Find where the given text appears and provide that cell's center as [x, y] coordinate. 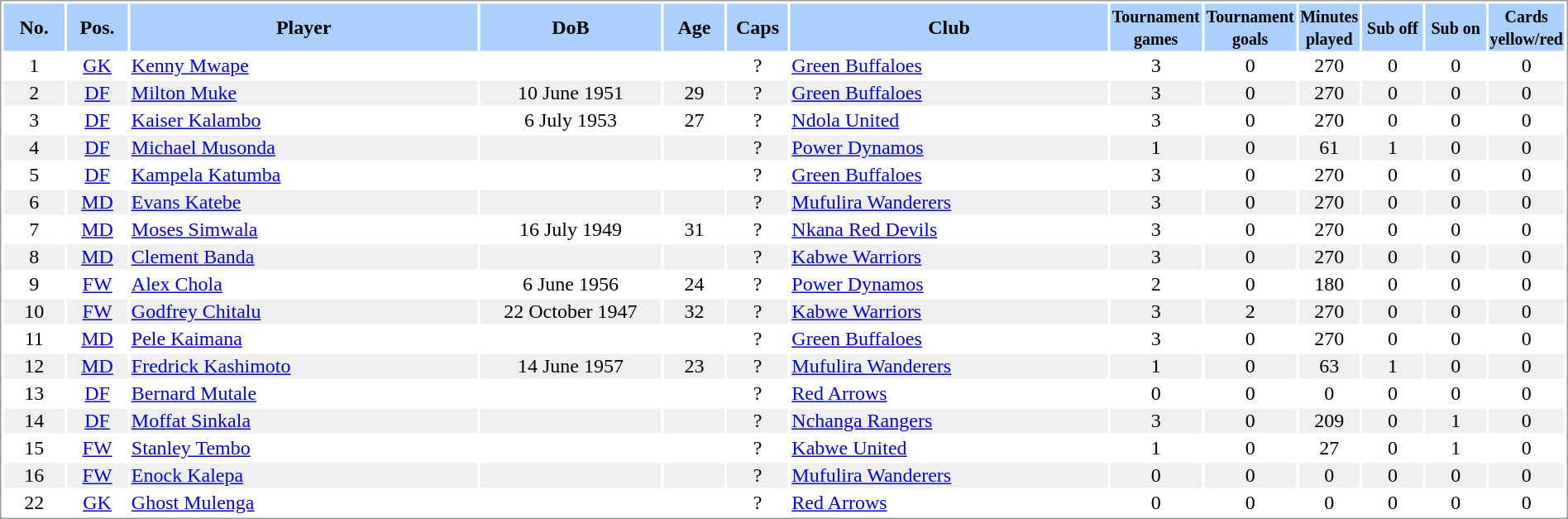
22 [33, 502]
Sub off [1393, 26]
13 [33, 393]
Michael Musonda [304, 148]
Caps [758, 26]
Evans Katebe [304, 203]
10 June 1951 [571, 94]
DoB [571, 26]
8 [33, 257]
23 [695, 367]
Clement Banda [304, 257]
12 [33, 367]
Bernard Mutale [304, 393]
9 [33, 284]
Moses Simwala [304, 229]
63 [1329, 367]
16 [33, 476]
Cardsyellow/red [1527, 26]
Ghost Mulenga [304, 502]
6 June 1956 [571, 284]
Godfrey Chitalu [304, 312]
Nchanga Rangers [949, 421]
11 [33, 339]
Kenny Mwape [304, 65]
Kaiser Kalambo [304, 120]
Tournamentgames [1156, 26]
14 June 1957 [571, 367]
Age [695, 26]
24 [695, 284]
Minutesplayed [1329, 26]
209 [1329, 421]
Milton Muke [304, 94]
22 October 1947 [571, 312]
7 [33, 229]
32 [695, 312]
Fredrick Kashimoto [304, 367]
Pos. [98, 26]
Pele Kaimana [304, 339]
Kabwe United [949, 448]
Ndola United [949, 120]
14 [33, 421]
Player [304, 26]
Kampela Katumba [304, 175]
15 [33, 448]
6 July 1953 [571, 120]
10 [33, 312]
16 July 1949 [571, 229]
Moffat Sinkala [304, 421]
31 [695, 229]
Club [949, 26]
Nkana Red Devils [949, 229]
Stanley Tembo [304, 448]
6 [33, 203]
Enock Kalepa [304, 476]
29 [695, 94]
61 [1329, 148]
5 [33, 175]
No. [33, 26]
Sub on [1456, 26]
Tournamentgoals [1250, 26]
Alex Chola [304, 284]
4 [33, 148]
180 [1329, 284]
